Identify which cell holds the provided text, then report its [x, y] central coordinate. 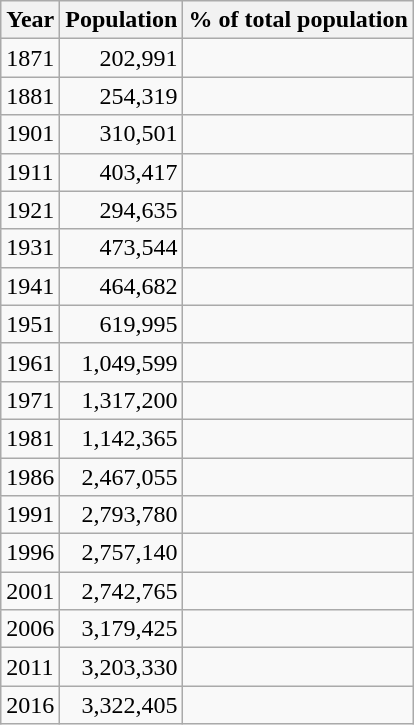
1971 [30, 400]
1871 [30, 58]
2016 [30, 705]
1961 [30, 362]
2,757,140 [122, 553]
1981 [30, 438]
294,635 [122, 210]
1901 [30, 134]
2006 [30, 629]
1996 [30, 553]
1921 [30, 210]
3,203,330 [122, 667]
Year [30, 20]
1931 [30, 248]
2,742,765 [122, 591]
2,793,780 [122, 515]
1986 [30, 477]
202,991 [122, 58]
Population [122, 20]
403,417 [122, 172]
1,049,599 [122, 362]
2001 [30, 591]
1,317,200 [122, 400]
% of total population [298, 20]
2011 [30, 667]
1911 [30, 172]
619,995 [122, 324]
1941 [30, 286]
1991 [30, 515]
3,179,425 [122, 629]
1,142,365 [122, 438]
1951 [30, 324]
464,682 [122, 286]
310,501 [122, 134]
2,467,055 [122, 477]
3,322,405 [122, 705]
473,544 [122, 248]
1881 [30, 96]
254,319 [122, 96]
